Locate the cell with the specified text and output its [X, Y] center coordinate. 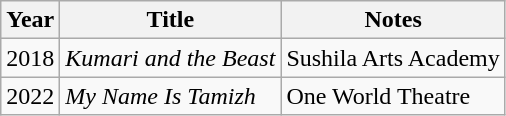
Sushila Arts Academy [393, 58]
Year [30, 20]
2022 [30, 96]
Kumari and the Beast [170, 58]
My Name Is Tamizh [170, 96]
Title [170, 20]
One World Theatre [393, 96]
2018 [30, 58]
Notes [393, 20]
